For the text-containing cell, return its midpoint in (X, Y) coordinate format. 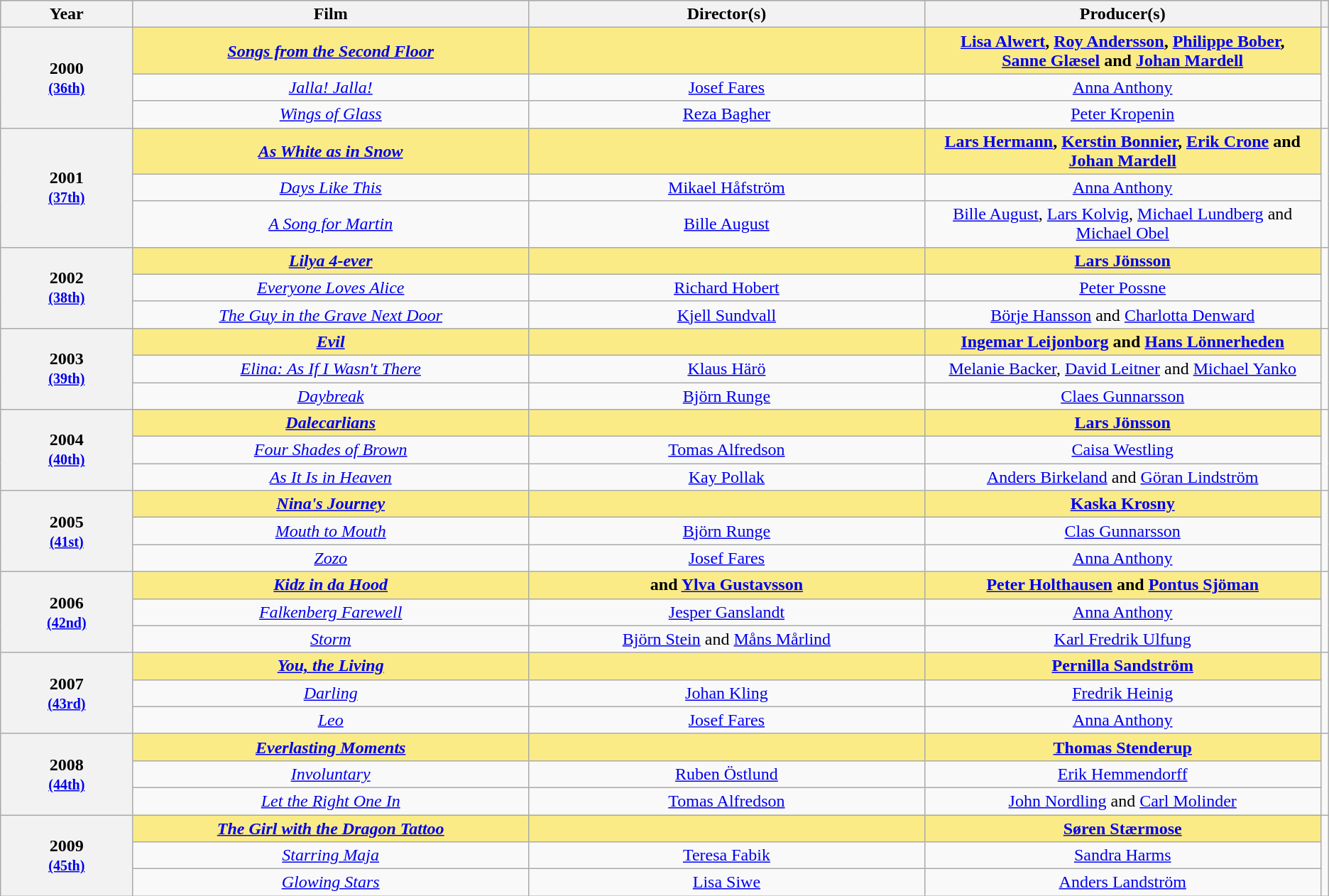
Lilya 4-ever (331, 261)
2001(37th) (67, 187)
Søren Stærmose (1122, 829)
Kaska Krosny (1122, 504)
Caisa Westling (1122, 450)
Director(s) (727, 14)
2004(40th) (67, 450)
Karl Fredrik Ulfung (1122, 639)
Falkenberg Farewell (331, 612)
Film (331, 14)
Börje Hansson and Charlotta Denward (1122, 315)
Days Like This (331, 187)
The Girl with the Dragon Tattoo (331, 829)
You, the Living (331, 666)
Johan Kling (727, 693)
Starring Maja (331, 856)
Mikael Håfström (727, 187)
Wings of Glass (331, 114)
Kjell Sundvall (727, 315)
Kay Pollak (727, 477)
Claes Gunnarsson (1122, 395)
Leo (331, 720)
2003(39th) (67, 368)
Evil (331, 342)
John Nordling and Carl Molinder (1122, 801)
Jesper Ganslandt (727, 612)
Anders Landström (1122, 883)
Daybreak (331, 395)
Reza Bagher (727, 114)
Peter Kropenin (1122, 114)
Fredrik Heinig (1122, 693)
Elina: As If I Wasn't There (331, 368)
Bille August, Lars Kolvig, Michael Lundberg and Michael Obel (1122, 224)
A Song for Martin (331, 224)
2007(43rd) (67, 693)
Kidz in da Hood (331, 585)
Everlasting Moments (331, 747)
Richard Hobert (727, 288)
Björn Stein and Måns Mårlind (727, 639)
Klaus Härö (727, 368)
Year (67, 14)
The Guy in the Grave Next Door (331, 315)
As It Is in Heaven (331, 477)
Lisa Siwe (727, 883)
Glowing Stars (331, 883)
2000(36th) (67, 78)
Everyone Loves Alice (331, 288)
Involuntary (331, 774)
Storm (331, 639)
and Ylva Gustavsson (727, 585)
Lisa Alwert, Roy Andersson, Philippe Bober,Sanne Glæsel and Johan Mardell (1122, 51)
Teresa Fabik (727, 856)
Thomas Stenderup (1122, 747)
Jalla! Jalla! (331, 87)
Bille August (727, 224)
Peter Possne (1122, 288)
Zozo (331, 558)
Mouth to Mouth (331, 531)
2009(45th) (67, 856)
Ingemar Leijonborg and Hans Lönnerheden (1122, 342)
Nina's Journey (331, 504)
2005(41st) (67, 531)
Darling (331, 693)
2002(38th) (67, 288)
Erik Hemmendorff (1122, 774)
Sandra Harms (1122, 856)
2008(44th) (67, 774)
Four Shades of Brown (331, 450)
Songs from the Second Floor (331, 51)
Dalecarlians (331, 423)
2006(42nd) (67, 612)
As White as in Snow (331, 151)
Lars Hermann, Kerstin Bonnier, Erik Crone and Johan Mardell (1122, 151)
Let the Right One In (331, 801)
Peter Holthausen and Pontus Sjöman (1122, 585)
Melanie Backer, David Leitner and Michael Yanko (1122, 368)
Anders Birkeland and Göran Lindström (1122, 477)
Pernilla Sandström (1122, 666)
Ruben Östlund (727, 774)
Producer(s) (1122, 14)
Clas Gunnarsson (1122, 531)
